Output the (X, Y) coordinate of the center of the cell containing the given text.  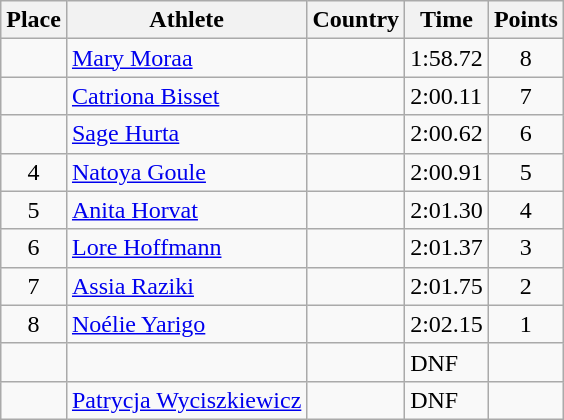
2:02.15 (447, 324)
Country (356, 20)
Mary Moraa (186, 58)
Anita Horvat (186, 210)
Points (526, 20)
3 (526, 248)
Time (447, 20)
2:01.30 (447, 210)
2:01.75 (447, 286)
Assia Raziki (186, 286)
2 (526, 286)
Athlete (186, 20)
2:01.37 (447, 248)
Catriona Bisset (186, 96)
2:00.11 (447, 96)
Place (34, 20)
Noélie Yarigo (186, 324)
1:58.72 (447, 58)
1 (526, 324)
2:00.91 (447, 172)
Sage Hurta (186, 134)
Natoya Goule (186, 172)
Patrycja Wyciszkiewicz (186, 400)
2:00.62 (447, 134)
Lore Hoffmann (186, 248)
